Output the (x, y) coordinate of the center of the cell containing the given text.  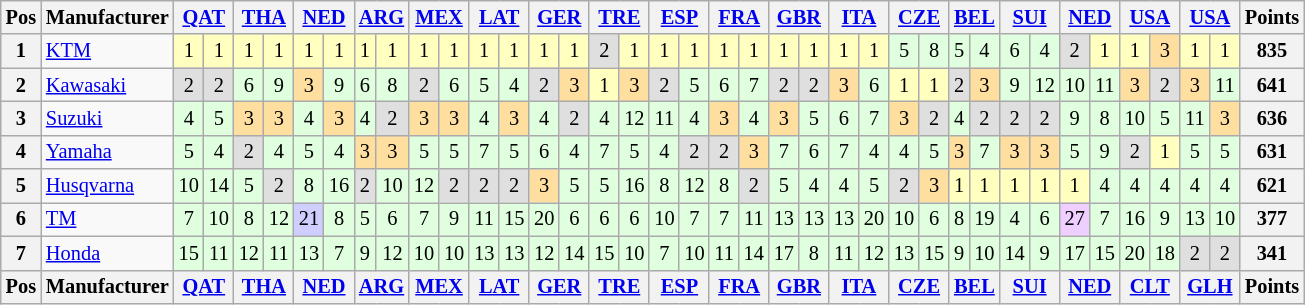
621 (1272, 186)
CLT (1150, 287)
Yamaha (108, 152)
636 (1272, 118)
21 (309, 219)
Kawasaki (108, 85)
631 (1272, 152)
377 (1272, 219)
KTM (108, 51)
GLH (1210, 287)
835 (1272, 51)
Honda (108, 253)
Suzuki (108, 118)
27 (1075, 219)
341 (1272, 253)
641 (1272, 85)
TM (108, 219)
Husqvarna (108, 186)
18 (1165, 253)
19 (984, 219)
